Output the [X, Y] coordinate of the center of the cell containing the given text.  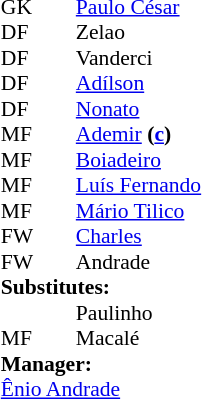
Vanderci [138, 58]
Substitutes: [101, 287]
Zelao [138, 33]
Ademir (c) [138, 135]
Mário Tilico [138, 211]
Adílson [138, 83]
Charles [138, 237]
Andrade [138, 262]
Nonato [138, 109]
Macalé [138, 339]
Paulinho [138, 313]
Manager: [101, 364]
Boiadeiro [138, 160]
Luís Fernando [138, 185]
